Scan for the cell matching the given text and deliver its (X, Y) coordinate at center. 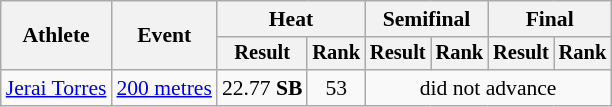
Final (550, 19)
did not advance (488, 88)
200 metres (164, 88)
Heat (291, 19)
53 (336, 88)
Event (164, 36)
22.77 SB (262, 88)
Semifinal (426, 19)
Athlete (56, 36)
Jerai Torres (56, 88)
